Find where the given text appears and provide that cell's center as [x, y] coordinate. 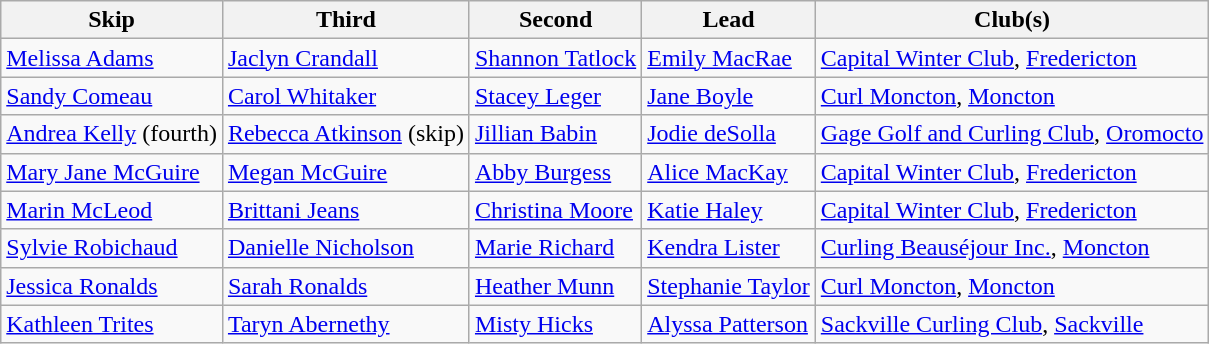
Marie Richard [555, 248]
Andrea Kelly (fourth) [112, 134]
Jaclyn Crandall [346, 58]
Katie Haley [729, 210]
Second [555, 20]
Sandy Comeau [112, 96]
Alice MacKay [729, 172]
Jillian Babin [555, 134]
Misty Hicks [555, 324]
Sackville Curling Club, Sackville [1012, 324]
Gage Golf and Curling Club, Oromocto [1012, 134]
Jodie deSolla [729, 134]
Melissa Adams [112, 58]
Kathleen Trites [112, 324]
Carol Whitaker [346, 96]
Abby Burgess [555, 172]
Stephanie Taylor [729, 286]
Kendra Lister [729, 248]
Stacey Leger [555, 96]
Jessica Ronalds [112, 286]
Brittani Jeans [346, 210]
Curling Beauséjour Inc., Moncton [1012, 248]
Heather Munn [555, 286]
Rebecca Atkinson (skip) [346, 134]
Sarah Ronalds [346, 286]
Jane Boyle [729, 96]
Taryn Abernethy [346, 324]
Skip [112, 20]
Lead [729, 20]
Shannon Tatlock [555, 58]
Christina Moore [555, 210]
Megan McGuire [346, 172]
Marin McLeod [112, 210]
Mary Jane McGuire [112, 172]
Emily MacRae [729, 58]
Sylvie Robichaud [112, 248]
Danielle Nicholson [346, 248]
Club(s) [1012, 20]
Third [346, 20]
Alyssa Patterson [729, 324]
